Return the [X, Y] coordinate for the center point of the cell that contains the specified text.  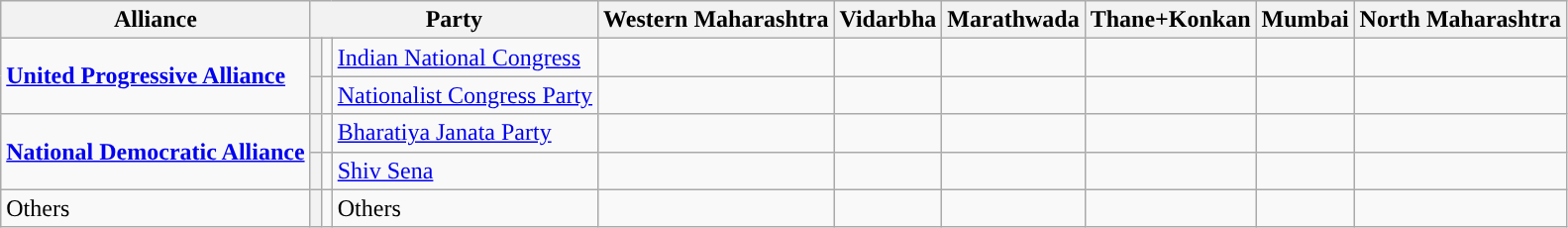
United Progressive Alliance [156, 76]
Marathwada [1013, 20]
North Maharashtra [1460, 20]
Shiv Sena [465, 171]
Party [454, 20]
Indian National Congress [465, 57]
National Democratic Alliance [156, 152]
Bharatiya Janata Party [465, 133]
Alliance [156, 20]
Western Maharashtra [716, 20]
Vidarbha [888, 20]
Nationalist Congress Party [465, 95]
Thane+Konkan [1171, 20]
Mumbai [1306, 20]
